Scan for the cell matching the given text and deliver its [x, y] coordinate at center. 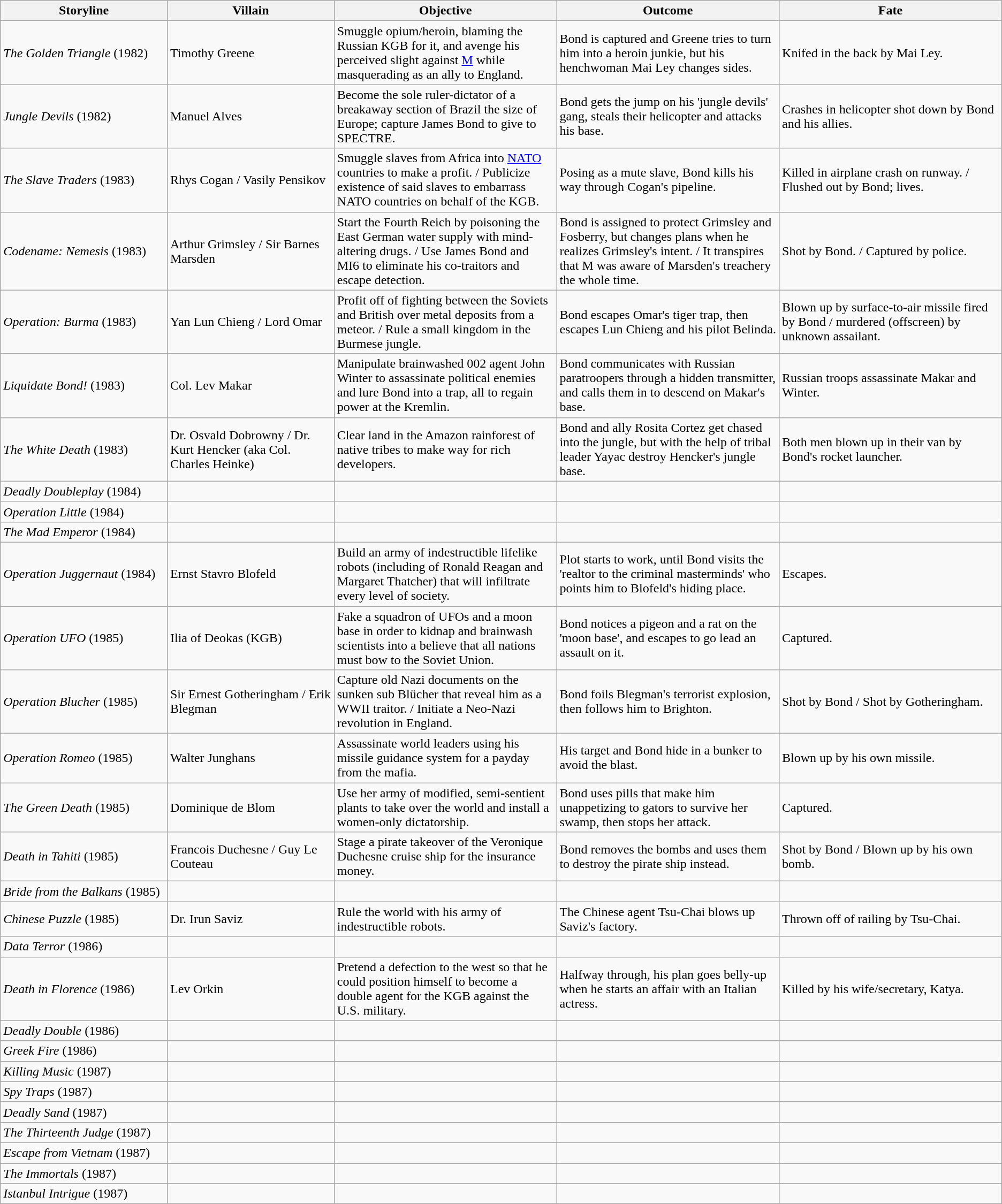
Dr. Irun Saviz [250, 919]
Bond and ally Rosita Cortez get chased into the jungle, but with the help of tribal leader Yayac destroy Hencker's jungle base. [668, 449]
Greek Fire (1986) [84, 1051]
Fake a squadron of UFOs and a moon base in order to kidnap and brainwash scientists into a believe that all nations must bow to the Soviet Union. [445, 638]
The Chinese agent Tsu-Chai blows up Saviz's factory. [668, 919]
Bride from the Balkans (1985) [84, 891]
Russian troops assassinate Makar and Winter. [891, 385]
Storyline [84, 11]
Jungle Devils (1982) [84, 117]
Istanbul Intrigue (1987) [84, 1194]
The Thirteenth Judge (1987) [84, 1132]
Manuel Alves [250, 117]
Plot starts to work, until Bond visits the 'realtor to the criminal masterminds' who points him to Blofeld's hiding place. [668, 574]
Clear land in the Amazon rainforest of native tribes to make way for rich developers. [445, 449]
Death in Florence (1986) [84, 989]
Outcome [668, 11]
Operation Romeo (1985) [84, 758]
Use her army of modified, semi-sentient plants to take over the world and install a women-only dictatorship. [445, 807]
Spy Traps (1987) [84, 1092]
Bond uses pills that make him unappetizing to gators to survive her swamp, then stops her attack. [668, 807]
Rhys Cogan / Vasily Pensikov [250, 180]
Yan Lun Chieng / Lord Omar [250, 322]
Walter Junghans [250, 758]
Death in Tahiti (1985) [84, 857]
Villain [250, 11]
Bond gets the jump on his 'jungle devils' gang, steals their helicopter and attacks his base. [668, 117]
Shot by Bond / Shot by Gotheringham. [891, 702]
Operation Juggernaut (1984) [84, 574]
Pretend a defection to the west so that he could position himself to become a double agent for the KGB against the U.S. military. [445, 989]
Deadly Doubleplay (1984) [84, 491]
Shot by Bond / Blown up by his own bomb. [891, 857]
Ilia of Deokas (KGB) [250, 638]
The Green Death (1985) [84, 807]
The Golden Triangle (1982) [84, 52]
Sir Ernest Gotheringham / Erik Blegman [250, 702]
Dr. Osvald Dobrowny / Dr. Kurt Hencker (aka Col. Charles Heinke) [250, 449]
Operation UFO (1985) [84, 638]
Thrown off of railing by Tsu-Chai. [891, 919]
Bond foils Blegman's terrorist explosion, then follows him to Brighton. [668, 702]
Francois Duchesne / Guy Le Couteau [250, 857]
Arthur Grimsley / Sir Barnes Marsden [250, 251]
Escapes. [891, 574]
Escape from Vietnam (1987) [84, 1153]
Both men blown up in their van by Bond's rocket launcher. [891, 449]
Killing Music (1987) [84, 1071]
Operation: Burma (1983) [84, 322]
Killed in airplane crash on runway. / Flushed out by Bond; lives. [891, 180]
Bond escapes Omar's tiger trap, then escapes Lun Chieng and his pilot Belinda. [668, 322]
Killed by his wife/secretary, Katya. [891, 989]
Data Terror (1986) [84, 947]
Capture old Nazi documents on the sunken sub Blücher that reveal him as a WWII traitor. / Initiate a Neo-Nazi revolution in England. [445, 702]
Dominique de Blom [250, 807]
Build an army of indestructible lifelike robots (including of Ronald Reagan and Margaret Thatcher) that will infiltrate every level of society. [445, 574]
Codename: Nemesis (1983) [84, 251]
Halfway through, his plan goes belly-up when he starts an affair with an Italian actress. [668, 989]
Liquidate Bond! (1983) [84, 385]
The Mad Emperor (1984) [84, 532]
Bond removes the bombs and uses them to destroy the pirate ship instead. [668, 857]
Operation Little (1984) [84, 512]
Bond notices a pigeon and a rat on the 'moon base', and escapes to go lead an assault on it. [668, 638]
Lev Orkin [250, 989]
The Immortals (1987) [84, 1173]
Smuggle opium/heroin, blaming the Russian KGB for it, and avenge his perceived slight against M while masquerading as an ally to England. [445, 52]
Deadly Double (1986) [84, 1031]
Col. Lev Makar [250, 385]
Objective [445, 11]
The White Death (1983) [84, 449]
Stage a pirate takeover of the Veronique Duchesne cruise ship for the insurance money. [445, 857]
Operation Blucher (1985) [84, 702]
Manipulate brainwashed 002 agent John Winter to assassinate political enemies and lure Bond into a trap, all to regain power at the Kremlin. [445, 385]
Posing as a mute slave, Bond kills his way through Cogan's pipeline. [668, 180]
Bond communicates with Russian paratroopers through a hidden transmitter, and calls them in to descend on Makar's base. [668, 385]
His target and Bond hide in a bunker to avoid the blast. [668, 758]
Fate [891, 11]
Timothy Greene [250, 52]
Bond is captured and Greene tries to turn him into a heroin junkie, but his henchwoman Mai Ley changes sides. [668, 52]
The Slave Traders (1983) [84, 180]
Chinese Puzzle (1985) [84, 919]
Knifed in the back by Mai Ley. [891, 52]
Deadly Sand (1987) [84, 1112]
Become the sole ruler-dictator of a breakaway section of Brazil the size of Europe; capture James Bond to give to SPECTRE. [445, 117]
Assassinate world leaders using his missile guidance system for a payday from the mafia. [445, 758]
Blown up by surface-to-air missile fired by Bond / murdered (offscreen) by unknown assailant. [891, 322]
Rule the world with his army of indestructible robots. [445, 919]
Blown up by his own missile. [891, 758]
Shot by Bond. / Captured by police. [891, 251]
Profit off of fighting between the Soviets and British over metal deposits from a meteor. / Rule a small kingdom in the Burmese jungle. [445, 322]
Ernst Stavro Blofeld [250, 574]
Crashes in helicopter shot down by Bond and his allies. [891, 117]
